Output the [X, Y] coordinate of the center of the cell containing the given text.  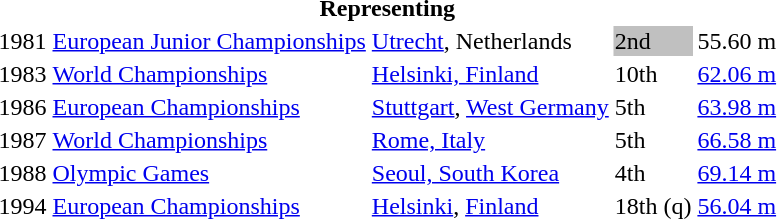
Helsinki, Finland [490, 74]
10th [653, 74]
European Championships [209, 107]
2nd [653, 41]
European Junior Championships [209, 41]
Olympic Games [209, 173]
Seoul, South Korea [490, 173]
Rome, Italy [490, 140]
Stuttgart, West Germany [490, 107]
4th [653, 173]
Utrecht, Netherlands [490, 41]
